Determine the [X, Y] coordinate at the center of the cell enclosing the given text.  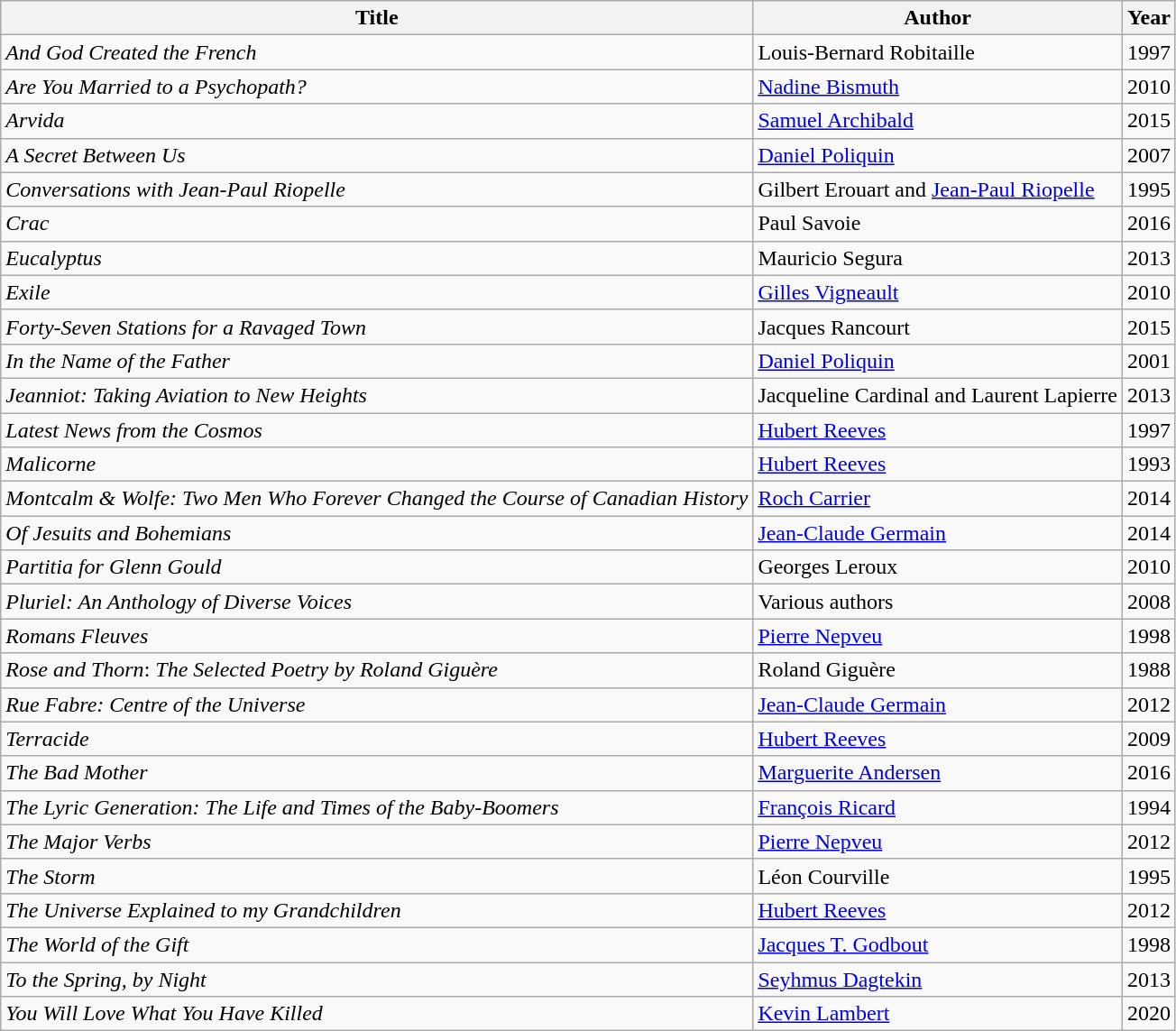
The World of the Gift [377, 944]
The Universe Explained to my Grandchildren [377, 910]
Montcalm & Wolfe: Two Men Who Forever Changed the Course of Canadian History [377, 499]
1993 [1149, 465]
Exile [377, 292]
Roch Carrier [938, 499]
To the Spring, by Night [377, 979]
Marguerite Andersen [938, 773]
Conversations with Jean-Paul Riopelle [377, 189]
2020 [1149, 1014]
1994 [1149, 807]
2001 [1149, 361]
Are You Married to a Psychopath? [377, 87]
Jacques T. Godbout [938, 944]
François Ricard [938, 807]
Pluriel: An Anthology of Diverse Voices [377, 602]
Nadine Bismuth [938, 87]
Jacques Rancourt [938, 327]
Mauricio Segura [938, 258]
The Major Verbs [377, 842]
Crac [377, 224]
Year [1149, 18]
Partitia for Glenn Gould [377, 567]
2009 [1149, 739]
Arvida [377, 121]
Jeanniot: Taking Aviation to New Heights [377, 395]
And God Created the French [377, 52]
In the Name of the Father [377, 361]
Kevin Lambert [938, 1014]
Gilles Vigneault [938, 292]
Seyhmus Dagtekin [938, 979]
The Lyric Generation: The Life and Times of the Baby-Boomers [377, 807]
Terracide [377, 739]
Rose and Thorn: The Selected Poetry by Roland Giguère [377, 670]
Jacqueline Cardinal and Laurent Lapierre [938, 395]
Romans Fleuves [377, 636]
2007 [1149, 155]
Eucalyptus [377, 258]
Latest News from the Cosmos [377, 430]
Samuel Archibald [938, 121]
1988 [1149, 670]
A Secret Between Us [377, 155]
Léon Courville [938, 876]
Louis-Bernard Robitaille [938, 52]
Forty-Seven Stations for a Ravaged Town [377, 327]
2008 [1149, 602]
You Will Love What You Have Killed [377, 1014]
The Storm [377, 876]
Georges Leroux [938, 567]
Rue Fabre: Centre of the Universe [377, 704]
Roland Giguère [938, 670]
Title [377, 18]
Malicorne [377, 465]
Various authors [938, 602]
The Bad Mother [377, 773]
Author [938, 18]
Of Jesuits and Bohemians [377, 533]
Paul Savoie [938, 224]
Gilbert Erouart and Jean-Paul Riopelle [938, 189]
